Return the [X, Y] coordinate for the center point of the cell that contains the specified text.  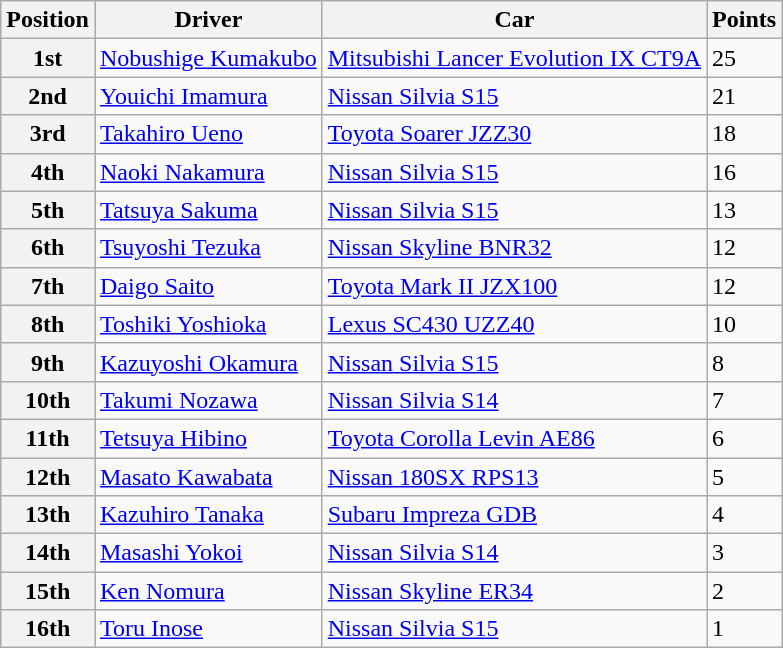
9th [48, 362]
Tetsuya Hibino [208, 438]
Youichi Imamura [208, 96]
12th [48, 477]
6th [48, 248]
13 [744, 210]
10th [48, 400]
8th [48, 324]
11th [48, 438]
Position [48, 20]
7th [48, 286]
2nd [48, 96]
Toru Inose [208, 629]
Toshiki Yoshioka [208, 324]
4th [48, 172]
Masashi Yokoi [208, 553]
1 [744, 629]
14th [48, 553]
25 [744, 58]
Mitsubishi Lancer Evolution IX CT9A [514, 58]
21 [744, 96]
Nissan Skyline BNR32 [514, 248]
Takahiro Ueno [208, 134]
10 [744, 324]
Ken Nomura [208, 591]
5th [48, 210]
Kazuyoshi Okamura [208, 362]
Nobushige Kumakubo [208, 58]
2 [744, 591]
4 [744, 515]
Tsuyoshi Tezuka [208, 248]
15th [48, 591]
16 [744, 172]
Kazuhiro Tanaka [208, 515]
Daigo Saito [208, 286]
Toyota Mark II JZX100 [514, 286]
Points [744, 20]
13th [48, 515]
Masato Kawabata [208, 477]
6 [744, 438]
Toyota Corolla Levin AE86 [514, 438]
Naoki Nakamura [208, 172]
5 [744, 477]
16th [48, 629]
7 [744, 400]
Lexus SC430 UZZ40 [514, 324]
1st [48, 58]
3 [744, 553]
Takumi Nozawa [208, 400]
3rd [48, 134]
Driver [208, 20]
Toyota Soarer JZZ30 [514, 134]
Nissan Skyline ER34 [514, 591]
Car [514, 20]
Tatsuya Sakuma [208, 210]
18 [744, 134]
8 [744, 362]
Subaru Impreza GDB [514, 515]
Nissan 180SX RPS13 [514, 477]
